For the text-containing cell, return its midpoint in (x, y) coordinate format. 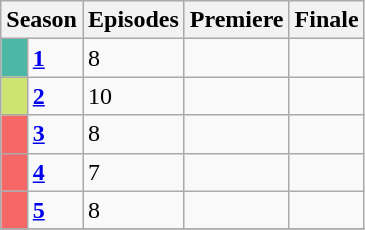
Finale (326, 20)
Episodes (133, 20)
10 (133, 96)
3 (54, 134)
7 (133, 172)
1 (54, 58)
5 (54, 210)
2 (54, 96)
Premiere (236, 20)
4 (54, 172)
Season (42, 20)
